Return [X, Y] of the center of cell containing provided text 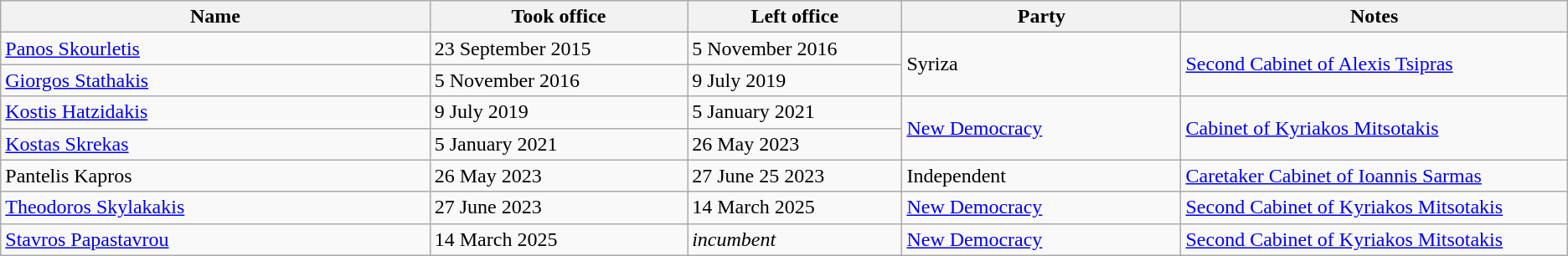
27 June 25 2023 [795, 176]
Cabinet of Kyriakos Mitsotakis [1374, 128]
Kostis Hatzidakis [215, 112]
23 September 2015 [558, 49]
Syriza [1042, 64]
Panos Skourletis [215, 49]
Caretaker Cabinet of Ioannis Sarmas [1374, 176]
Name [215, 17]
Theodoros Skylakakis [215, 207]
Second Cabinet of Alexis Tsipras [1374, 64]
Left office [795, 17]
Pantelis Kapros [215, 176]
incumbent [795, 239]
Party [1042, 17]
Stavros Papastavrou [215, 239]
Giorgos Stathakis [215, 80]
27 June 2023 [558, 207]
Notes [1374, 17]
Independent [1042, 176]
Kostas Skrekas [215, 144]
Took office [558, 17]
